Identify which cell holds the provided text, then report its (X, Y) central coordinate. 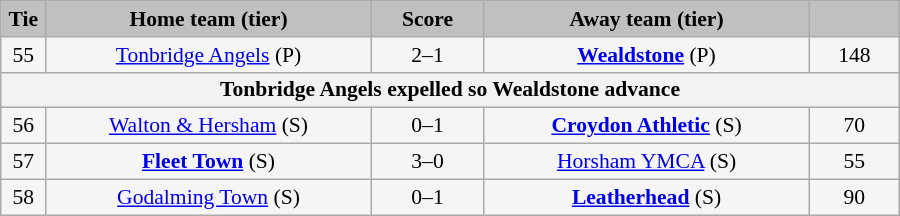
Wealdstone (P) (647, 55)
Score (427, 19)
Fleet Town (S) (209, 162)
3–0 (427, 162)
Tie (24, 19)
70 (854, 126)
Horsham YMCA (S) (647, 162)
Home team (tier) (209, 19)
Away team (tier) (647, 19)
57 (24, 162)
Croydon Athletic (S) (647, 126)
90 (854, 197)
148 (854, 55)
Leatherhead (S) (647, 197)
Godalming Town (S) (209, 197)
58 (24, 197)
56 (24, 126)
Walton & Hersham (S) (209, 126)
Tonbridge Angels expelled so Wealdstone advance (450, 90)
2–1 (427, 55)
Tonbridge Angels (P) (209, 55)
